Output the [x, y] coordinate of the center of the cell containing the given text.  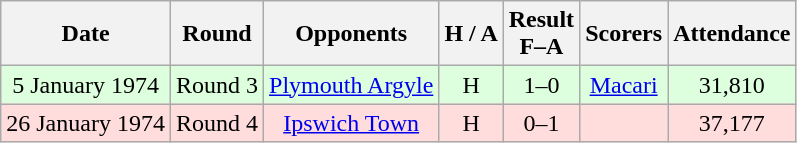
Ipswich Town [352, 123]
Round [216, 34]
Scorers [624, 34]
1–0 [541, 85]
Attendance [732, 34]
0–1 [541, 123]
26 January 1974 [86, 123]
37,177 [732, 123]
Opponents [352, 34]
H / A [471, 34]
Round 3 [216, 85]
5 January 1974 [86, 85]
Round 4 [216, 123]
ResultF–A [541, 34]
Date [86, 34]
Macari [624, 85]
Plymouth Argyle [352, 85]
31,810 [732, 85]
